Identify which cell holds the provided text, then report its (x, y) central coordinate. 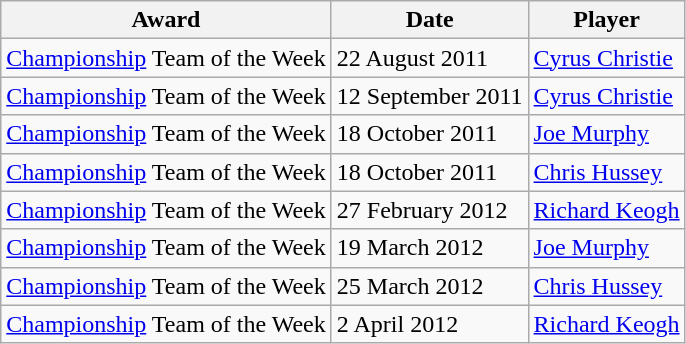
27 February 2012 (430, 210)
12 September 2011 (430, 96)
22 August 2011 (430, 58)
Player (606, 20)
Date (430, 20)
2 April 2012 (430, 324)
Award (166, 20)
19 March 2012 (430, 248)
25 March 2012 (430, 286)
